Search for the cell housing the specified text and yield its (X, Y) center coordinate. 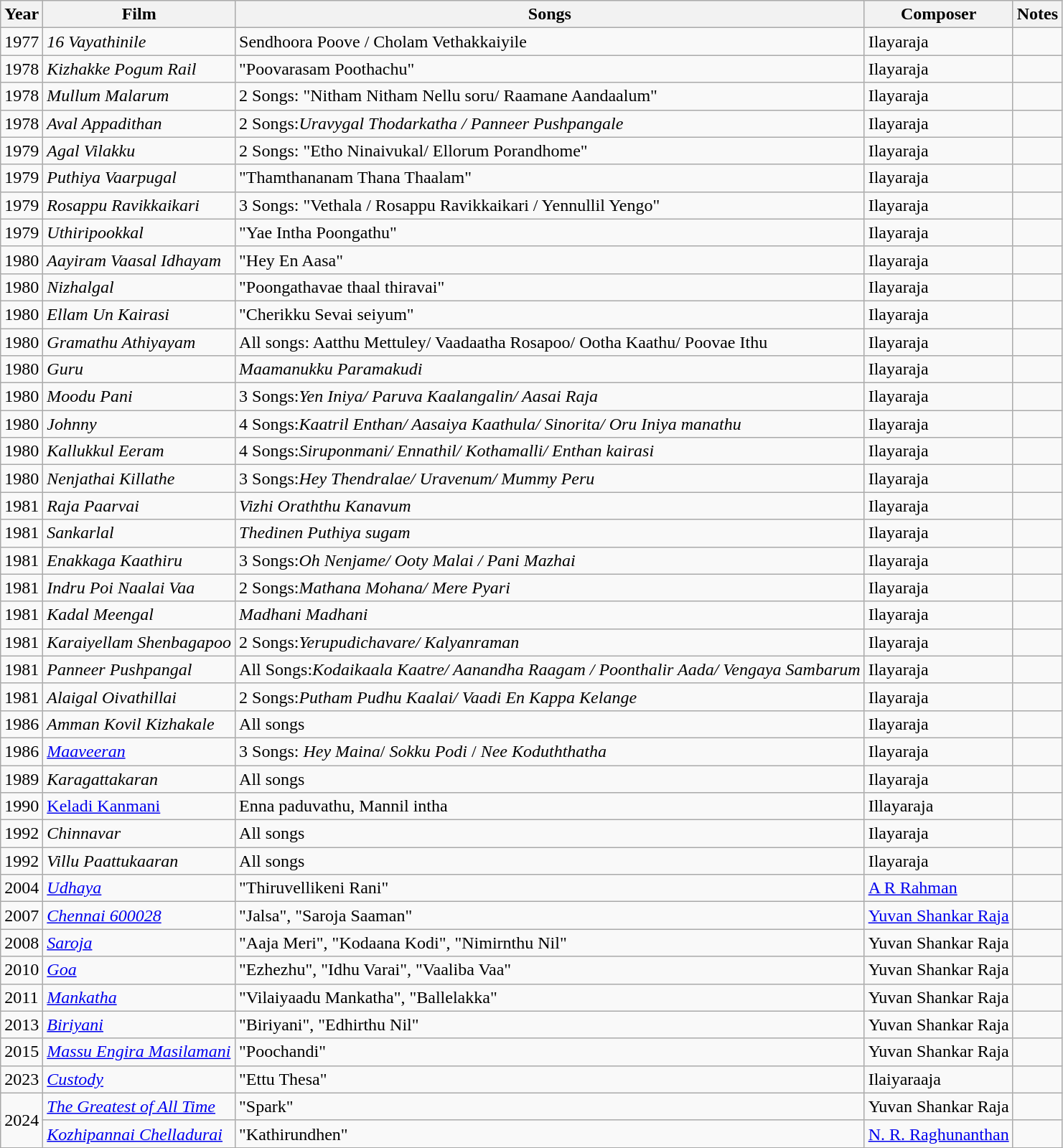
2010 (22, 970)
Composer (939, 14)
2004 (22, 888)
Raja Paarvai (139, 506)
16 Vayathinile (139, 42)
2008 (22, 943)
"Spark" (550, 1106)
4 Songs:Siruponmani/ Ennathil/ Kothamalli/ Enthan kairasi (550, 451)
Mullum Malarum (139, 96)
All songs: Aatthu Mettuley/ Vaadaatha Rosapoo/ Ootha Kaathu/ Poovae Ithu (550, 342)
"Poongathavae thaal thiravai" (550, 287)
3 Songs:Yen Iniya/ Paruva Kaalangalin/ Aasai Raja (550, 397)
"Yae Intha Poongathu" (550, 232)
3 Songs: Hey Maina/ Sokku Podi / Nee Koduththatha (550, 751)
The Greatest of All Time (139, 1106)
Nizhalgal (139, 287)
"Kathirundhen" (550, 1134)
2023 (22, 1079)
Kallukkul Eeram (139, 451)
2007 (22, 916)
"Biriyani", "Edhirthu Nil" (550, 1025)
3 Songs:Oh Nenjame/ Ooty Malai / Pani Mazhai (550, 560)
Guru (139, 370)
2 Songs:Yerupudichavare/ Kalyanraman (550, 642)
Kozhipannai Chelladurai (139, 1134)
2 Songs: "Etho Ninaivukal/ Ellorum Porandhome" (550, 151)
Agal Vilakku (139, 151)
Custody (139, 1079)
2 Songs:Putham Pudhu Kaalai/ Vaadi En Kappa Kelange (550, 697)
All Songs:Kodaikaala Kaatre/ Aanandha Raagam / Poonthalir Aada/ Vengaya Sambarum (550, 669)
1989 (22, 778)
"Poovarasam Poothachu" (550, 69)
Gramathu Athiyayam (139, 342)
Aayiram Vaasal Idhayam (139, 260)
Kadal Meengal (139, 615)
Maaveeran (139, 751)
"Thiruvellikeni Rani" (550, 888)
Madhani Madhani (550, 615)
Nenjathai Killathe (139, 479)
Ilaiyaraaja (939, 1079)
"Ettu Thesa" (550, 1079)
Film (139, 14)
"Ezhezhu", "Idhu Varai", "Vaaliba Vaa" (550, 970)
A R Rahman (939, 888)
Enakkaga Kaathiru (139, 560)
Chinnavar (139, 834)
"Hey En Aasa" (550, 260)
Aval Appadithan (139, 123)
"Cherikku Sevai seiyum" (550, 314)
Villu Paattukaaran (139, 861)
Mankatha (139, 997)
Kizhakke Pogum Rail (139, 69)
2 Songs:Mathana Mohana/ Mere Pyari (550, 588)
Keladi Kanmani (139, 806)
Year (22, 14)
2011 (22, 997)
Thedinen Puthiya sugam (550, 533)
4 Songs:Kaatril Enthan/ Aasaiya Kaathula/ Sinorita/ Oru Iniya manathu (550, 424)
Chennai 600028 (139, 916)
3 Songs:Hey Thendralae/ Uravenum/ Mummy Peru (550, 479)
Indru Poi Naalai Vaa (139, 588)
Songs (550, 14)
N. R. Raghunanthan (939, 1134)
2015 (22, 1052)
"Vilaiyaadu Mankatha", "Ballelakka" (550, 997)
2024 (22, 1120)
Illayaraja (939, 806)
Udhaya (139, 888)
"Poochandi" (550, 1052)
Panneer Pushpangal (139, 669)
Moodu Pani (139, 397)
2 Songs:Uravygal Thodarkatha / Panneer Pushpangale (550, 123)
2 Songs: "Nitham Nitham Nellu soru/ Raamane Aandaalum" (550, 96)
Ellam Un Kairasi (139, 314)
Sankarlal (139, 533)
Enna paduvathu, Mannil intha (550, 806)
Saroja (139, 943)
1990 (22, 806)
Amman Kovil Kizhakale (139, 724)
"Aaja Meri", "Kodaana Kodi", "Nimirnthu Nil" (550, 943)
Massu Engira Masilamani (139, 1052)
2013 (22, 1025)
Biriyani (139, 1025)
"Thamthananam Thana Thaalam" (550, 178)
Rosappu Ravikkaikari (139, 205)
Maamanukku Paramakudi (550, 370)
Alaigal Oivathillai (139, 697)
"Jalsa", "Saroja Saaman" (550, 916)
Karaiyellam Shenbagapoo (139, 642)
1977 (22, 42)
Puthiya Vaarpugal (139, 178)
Karagattakaran (139, 778)
Notes (1037, 14)
Johnny (139, 424)
Uthiripookkal (139, 232)
Sendhoora Poove / Cholam Vethakkaiyile (550, 42)
Goa (139, 970)
Vizhi Oraththu Kanavum (550, 506)
3 Songs: "Vethala / Rosappu Ravikkaikari / Yennullil Yengo" (550, 205)
